Output the (x, y) coordinate of the center of the cell containing the given text.  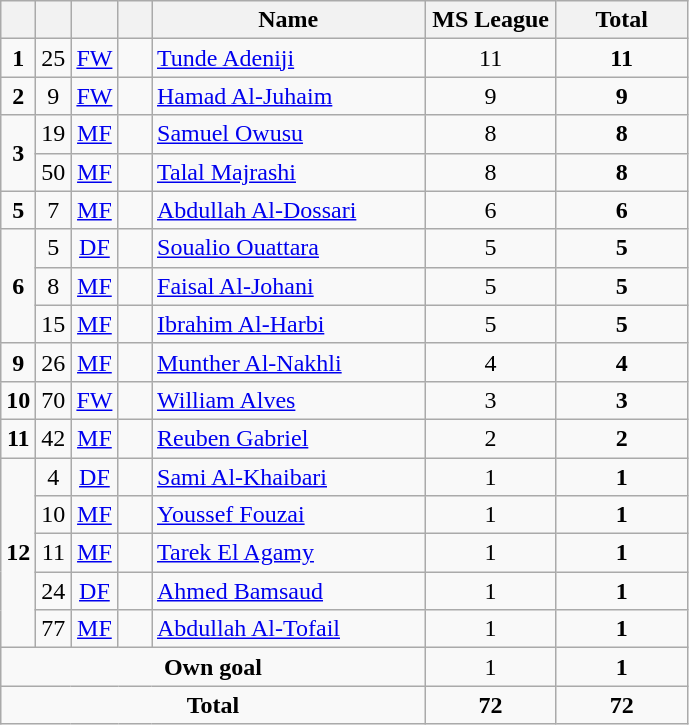
19 (54, 134)
Tunde Adeniji (289, 58)
Talal Majrashi (289, 172)
77 (54, 629)
24 (54, 591)
26 (54, 362)
Soualio Ouattara (289, 248)
Ibrahim Al-Harbi (289, 324)
Abdullah Al-Dossari (289, 210)
Tarek El Agamy (289, 553)
50 (54, 172)
7 (54, 210)
Own goal (213, 667)
12 (18, 553)
25 (54, 58)
Sami Al-Khaibari (289, 477)
Youssef Fouzai (289, 515)
Ahmed Bamsaud (289, 591)
Samuel Owusu (289, 134)
Name (289, 20)
42 (54, 438)
15 (54, 324)
MS League (490, 20)
Hamad Al-Juhaim (289, 96)
Reuben Gabriel (289, 438)
Abdullah Al-Tofail (289, 629)
Faisal Al-Johani (289, 286)
William Alves (289, 400)
70 (54, 400)
Munther Al-Nakhli (289, 362)
